Return the (X, Y) coordinate for the center point of the cell that contains the specified text.  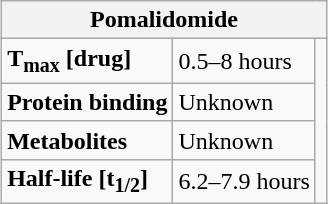
Pomalidomide (164, 20)
0.5–8 hours (244, 61)
Half-life [t1/2] (88, 181)
6.2–7.9 hours (244, 181)
Metabolites (88, 140)
Tmax [drug] (88, 61)
Protein binding (88, 102)
